Return (X, Y) of the center of cell containing provided text 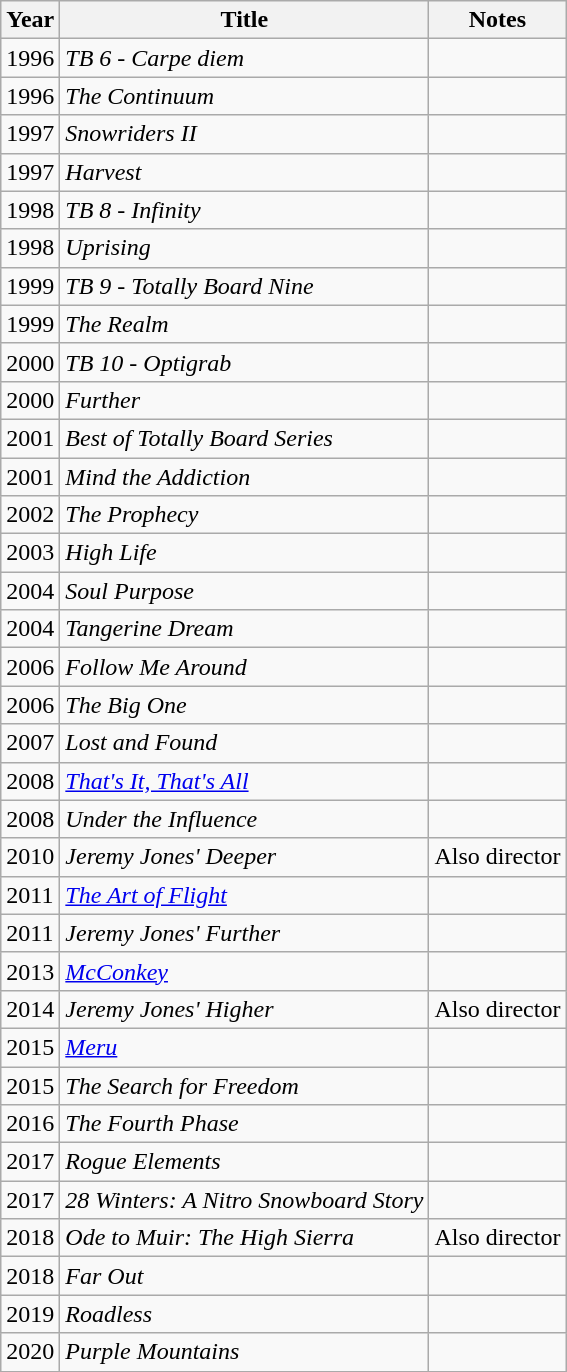
Far Out (244, 1276)
2002 (30, 515)
Harvest (244, 172)
2014 (30, 1009)
McConkey (244, 971)
2010 (30, 857)
Lost and Found (244, 743)
2013 (30, 971)
Meru (244, 1047)
2020 (30, 1352)
Soul Purpose (244, 591)
Tangerine Dream (244, 629)
The Prophecy (244, 515)
High Life (244, 553)
Best of Totally Board Series (244, 438)
Snowriders II (244, 134)
2016 (30, 1124)
Roadless (244, 1314)
Purple Mountains (244, 1352)
Jeremy Jones' Higher (244, 1009)
Mind the Addiction (244, 477)
The Fourth Phase (244, 1124)
TB 10 - Optigrab (244, 362)
2003 (30, 553)
Under the Influence (244, 819)
Further (244, 400)
The Realm (244, 324)
The Art of Flight (244, 895)
Uprising (244, 248)
Title (244, 20)
Rogue Elements (244, 1162)
Follow Me Around (244, 667)
2019 (30, 1314)
The Search for Freedom (244, 1085)
TB 8 - Infinity (244, 210)
28 Winters: A Nitro Snowboard Story (244, 1200)
2007 (30, 743)
Year (30, 20)
TB 9 - Totally Board Nine (244, 286)
Notes (498, 20)
Jeremy Jones' Deeper (244, 857)
Ode to Muir: The High Sierra (244, 1238)
The Continuum (244, 96)
Jeremy Jones' Further (244, 933)
TB 6 - Carpe diem (244, 58)
The Big One (244, 705)
That's It, That's All (244, 781)
